Return [X, Y] of the center of cell containing provided text 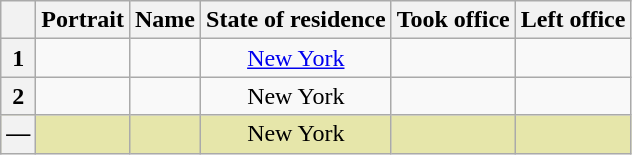
Name [164, 20]
State of residence [296, 20]
Took office [453, 20]
Portrait [83, 20]
— [18, 134]
Left office [573, 20]
2 [18, 96]
1 [18, 58]
